Pinpoint the cell where the given text exists, returning its (X, Y) midpoint coordinate. 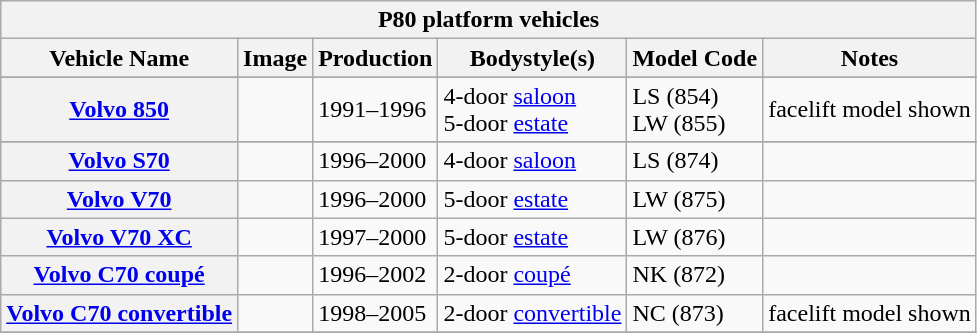
Volvo 850 (120, 110)
Production (376, 58)
Volvo C70 convertible (120, 313)
Volvo C70 coupé (120, 275)
1996–2002 (376, 275)
1998–2005 (376, 313)
Vehicle Name (120, 58)
Volvo V70 XC (120, 237)
Volvo S70 (120, 161)
Image (276, 58)
1997–2000 (376, 237)
Model Code (695, 58)
2-door coupé (532, 275)
Volvo V70 (120, 199)
4-door saloon 5-door estate (532, 110)
2-door convertible (532, 313)
NC (873) (695, 313)
LW (876) (695, 237)
P80 platform vehicles (489, 20)
LS (854) LW (855) (695, 110)
Bodystyle(s) (532, 58)
Notes (870, 58)
NK (872) (695, 275)
LS (874) (695, 161)
1991–1996 (376, 110)
LW (875) (695, 199)
4-door saloon (532, 161)
